Locate the cell with the specified text and output its (X, Y) center coordinate. 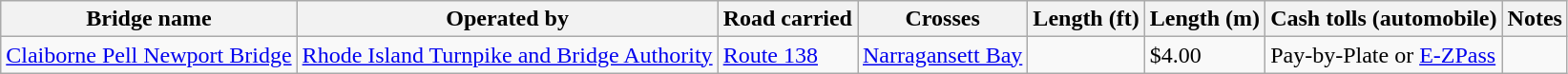
Road carried (787, 19)
Length (ft) (1086, 19)
Pay-by-Plate or E-ZPass (1384, 55)
Route 138 (787, 55)
Cash tolls (automobile) (1384, 19)
Length (m) (1204, 19)
$4.00 (1204, 55)
Operated by (508, 19)
Bridge name (149, 19)
Crosses (942, 19)
Narragansett Bay (942, 55)
Notes (1535, 19)
Rhode Island Turnpike and Bridge Authority (508, 55)
Claiborne Pell Newport Bridge (149, 55)
